Search for the cell housing the specified text and yield its [x, y] center coordinate. 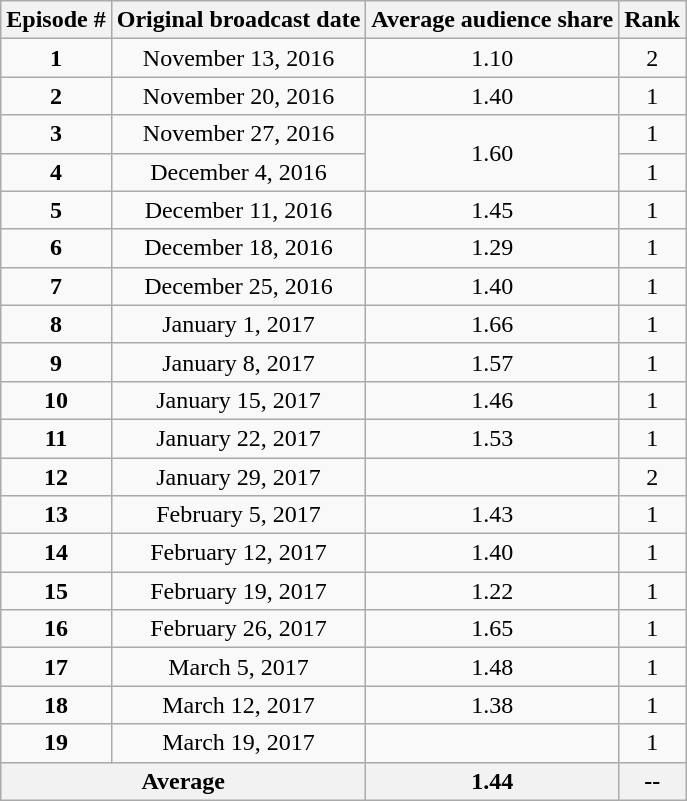
11 [56, 438]
19 [56, 743]
-- [652, 781]
Average [184, 781]
February 5, 2017 [238, 515]
7 [56, 286]
12 [56, 477]
14 [56, 553]
1.38 [492, 705]
Rank [652, 20]
3 [56, 134]
1.60 [492, 153]
January 22, 2017 [238, 438]
January 8, 2017 [238, 362]
1.65 [492, 629]
March 19, 2017 [238, 743]
December 11, 2016 [238, 210]
18 [56, 705]
9 [56, 362]
6 [56, 248]
1.53 [492, 438]
15 [56, 591]
January 1, 2017 [238, 324]
February 19, 2017 [238, 591]
1.45 [492, 210]
13 [56, 515]
17 [56, 667]
January 15, 2017 [238, 400]
1.46 [492, 400]
November 20, 2016 [238, 96]
December 25, 2016 [238, 286]
1.66 [492, 324]
February 26, 2017 [238, 629]
1.48 [492, 667]
January 29, 2017 [238, 477]
November 13, 2016 [238, 58]
1.57 [492, 362]
1.43 [492, 515]
4 [56, 172]
1.10 [492, 58]
Episode # [56, 20]
10 [56, 400]
Average audience share [492, 20]
1.29 [492, 248]
1.22 [492, 591]
March 12, 2017 [238, 705]
5 [56, 210]
March 5, 2017 [238, 667]
8 [56, 324]
1.44 [492, 781]
February 12, 2017 [238, 553]
December 4, 2016 [238, 172]
December 18, 2016 [238, 248]
Original broadcast date [238, 20]
16 [56, 629]
November 27, 2016 [238, 134]
